Search for the cell housing the specified text and yield its [x, y] center coordinate. 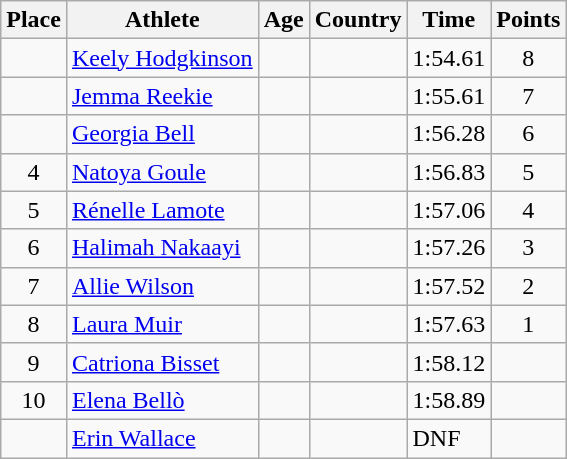
DNF [449, 438]
1 [528, 324]
1:57.63 [449, 324]
1:58.89 [449, 400]
Erin Wallace [162, 438]
1:57.26 [449, 248]
1:58.12 [449, 362]
1:56.28 [449, 134]
Athlete [162, 20]
Laura Muir [162, 324]
3 [528, 248]
Time [449, 20]
Place [34, 20]
Natoya Goule [162, 172]
1:54.61 [449, 58]
Age [284, 20]
Keely Hodgkinson [162, 58]
Halimah Nakaayi [162, 248]
Country [358, 20]
9 [34, 362]
1:57.52 [449, 286]
Allie Wilson [162, 286]
Elena Bellò [162, 400]
Catriona Bisset [162, 362]
Points [528, 20]
1:56.83 [449, 172]
1:55.61 [449, 96]
Jemma Reekie [162, 96]
2 [528, 286]
10 [34, 400]
Rénelle Lamote [162, 210]
1:57.06 [449, 210]
Georgia Bell [162, 134]
